Detect which cell encompasses the target text, then output its (x, y) center coordinate. 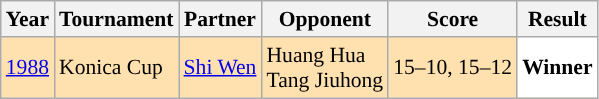
Partner (220, 19)
Konica Cup (116, 68)
Winner (558, 68)
Score (452, 19)
Tournament (116, 19)
Result (558, 19)
Shi Wen (220, 68)
Opponent (324, 19)
1988 (28, 68)
Year (28, 19)
15–10, 15–12 (452, 68)
Huang Hua Tang Jiuhong (324, 68)
